Determine the [x, y] coordinate at the center of the cell enclosing the given text.  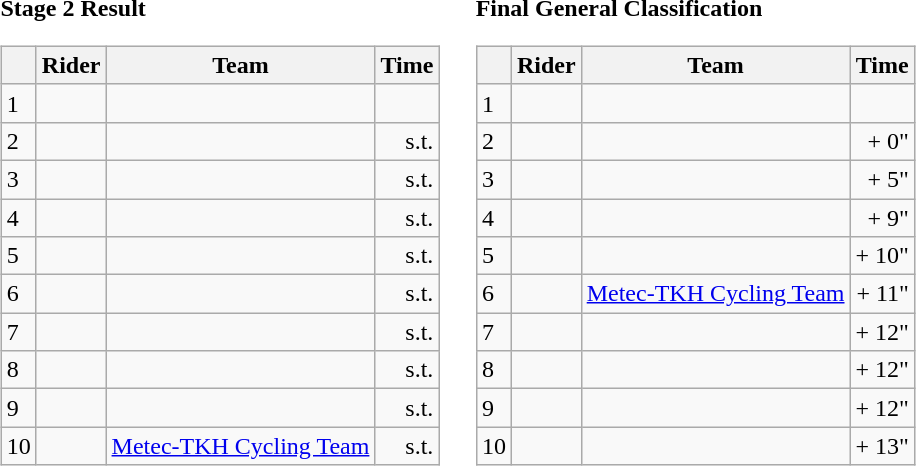
+ 13" [882, 446]
+ 5" [882, 179]
+ 11" [882, 294]
+ 10" [882, 256]
+ 0" [882, 141]
+ 9" [882, 217]
